Scan for the cell matching the given text and deliver its [X, Y] coordinate at center. 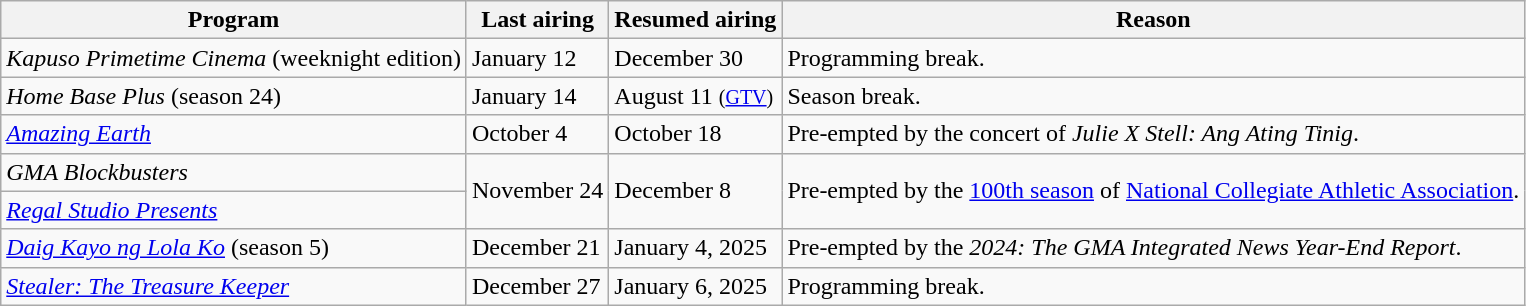
Last airing [537, 20]
October 18 [696, 134]
January 14 [537, 96]
Pre-empted by the concert of Julie X Stell: Ang Ating Tinig. [1154, 134]
January 12 [537, 58]
GMA Blockbusters [234, 172]
Stealer: The Treasure Keeper [234, 286]
December 27 [537, 286]
December 21 [537, 248]
January 6, 2025 [696, 286]
Kapuso Primetime Cinema (weeknight edition) [234, 58]
Pre-empted by the 100th season of National Collegiate Athletic Association. [1154, 191]
October 4 [537, 134]
January 4, 2025 [696, 248]
Amazing Earth [234, 134]
Reason [1154, 20]
August 11 (GTV) [696, 96]
December 8 [696, 191]
Regal Studio Presents [234, 210]
Resumed airing [696, 20]
December 30 [696, 58]
Program [234, 20]
Home Base Plus (season 24) [234, 96]
Pre-empted by the 2024: The GMA Integrated News Year-End Report. [1154, 248]
Season break. [1154, 96]
Daig Kayo ng Lola Ko (season 5) [234, 248]
November 24 [537, 191]
